Scan for the cell matching the given text and deliver its [X, Y] coordinate at center. 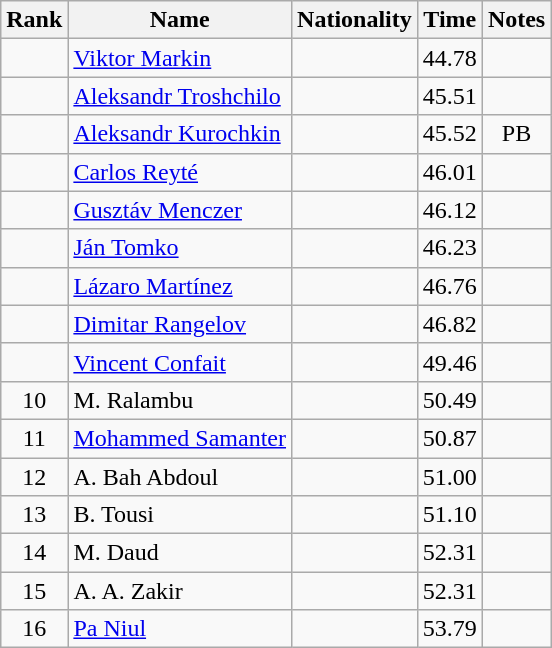
46.01 [450, 172]
50.87 [450, 438]
Dimitar Rangelov [180, 324]
Name [180, 20]
16 [34, 629]
11 [34, 438]
Gusztáv Menczer [180, 210]
45.51 [450, 96]
50.49 [450, 400]
B. Tousi [180, 515]
M. Daud [180, 553]
Vincent Confait [180, 362]
A. A. Zakir [180, 591]
Pa Niul [180, 629]
12 [34, 477]
A. Bah Abdoul [180, 477]
Viktor Markin [180, 58]
Aleksandr Kurochkin [180, 134]
51.00 [450, 477]
M. Ralambu [180, 400]
Time [450, 20]
Rank [34, 20]
46.76 [450, 286]
Carlos Reyté [180, 172]
Nationality [355, 20]
15 [34, 591]
46.12 [450, 210]
13 [34, 515]
Notes [516, 20]
46.23 [450, 248]
51.10 [450, 515]
53.79 [450, 629]
14 [34, 553]
44.78 [450, 58]
Lázaro Martínez [180, 286]
Mohammed Samanter [180, 438]
45.52 [450, 134]
Ján Tomko [180, 248]
49.46 [450, 362]
46.82 [450, 324]
Aleksandr Troshchilo [180, 96]
PB [516, 134]
10 [34, 400]
